From the cell containing the given text, extract its center point as [X, Y] coordinate. 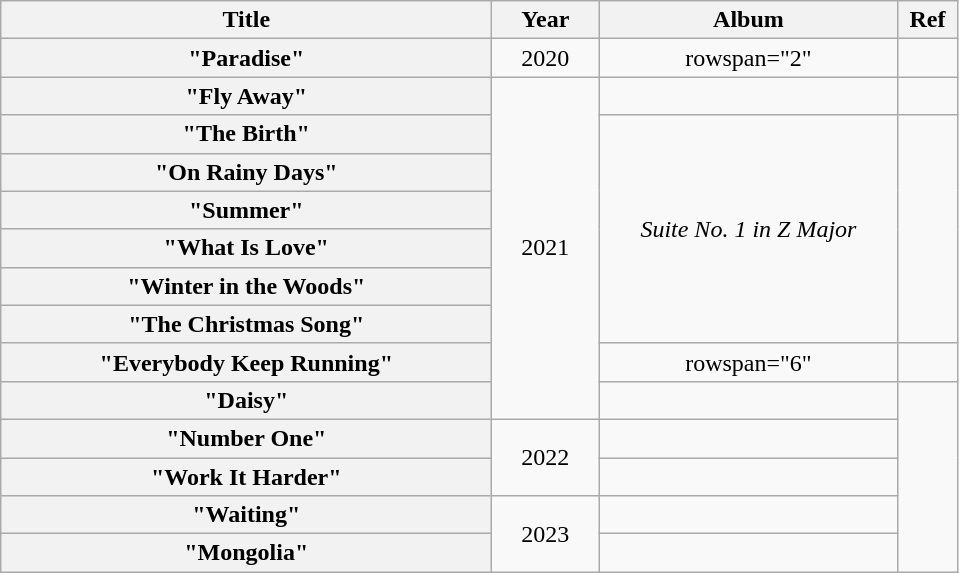
Album [748, 20]
2022 [546, 457]
2023 [546, 534]
2021 [546, 248]
"The Birth" [246, 134]
rowspan="6" [748, 362]
2020 [546, 58]
Year [546, 20]
"Mongolia" [246, 553]
"Number One" [246, 438]
"Paradise" [246, 58]
"Everybody Keep Running" [246, 362]
Title [246, 20]
"The Christmas Song" [246, 324]
"Summer" [246, 210]
"Work It Harder" [246, 477]
"Waiting" [246, 515]
rowspan="2" [748, 58]
"What Is Love" [246, 248]
Ref [928, 20]
Suite No. 1 in Z Major [748, 229]
"Daisy" [246, 400]
"On Rainy Days" [246, 172]
"Fly Away" [246, 96]
"Winter in the Woods" [246, 286]
